From the cell containing the given text, extract its center point as (x, y) coordinate. 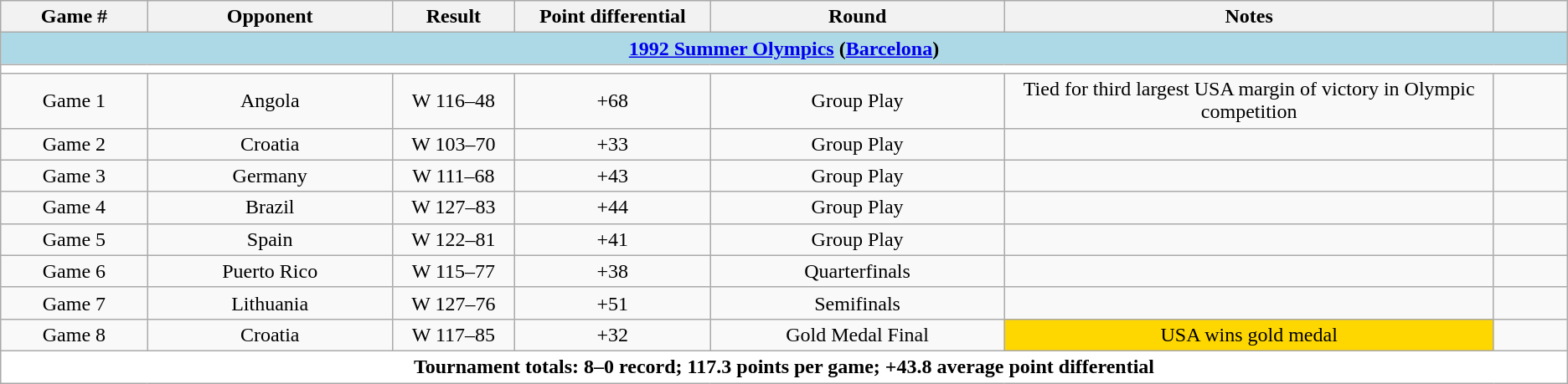
W 127–76 (453, 303)
+38 (612, 271)
Angola (270, 100)
Notes (1250, 17)
Germany (270, 176)
Game 3 (74, 176)
+43 (612, 176)
+33 (612, 144)
Opponent (270, 17)
W 127–83 (453, 207)
Point differential (612, 17)
W 115–77 (453, 271)
Quarterfinals (858, 271)
Spain (270, 239)
Puerto Rico (270, 271)
Game 4 (74, 207)
Round (858, 17)
+51 (612, 303)
Tournament totals: 8–0 record; 117.3 points per game; +43.8 average point differential (784, 366)
+32 (612, 335)
Game # (74, 17)
W 122–81 (453, 239)
Semifinals (858, 303)
+68 (612, 100)
Result (453, 17)
Game 6 (74, 271)
Game 2 (74, 144)
Lithuania (270, 303)
W 103–70 (453, 144)
W 111–68 (453, 176)
W 117–85 (453, 335)
Tied for third largest USA margin of victory in Olympic competition (1250, 100)
Game 7 (74, 303)
Game 1 (74, 100)
Game 8 (74, 335)
+44 (612, 207)
+41 (612, 239)
Gold Medal Final (858, 335)
1992 Summer Olympics (Barcelona) (784, 49)
USA wins gold medal (1250, 335)
Game 5 (74, 239)
W 116–48 (453, 100)
Brazil (270, 207)
